Determine the [x, y] coordinate at the center of the cell enclosing the given text.  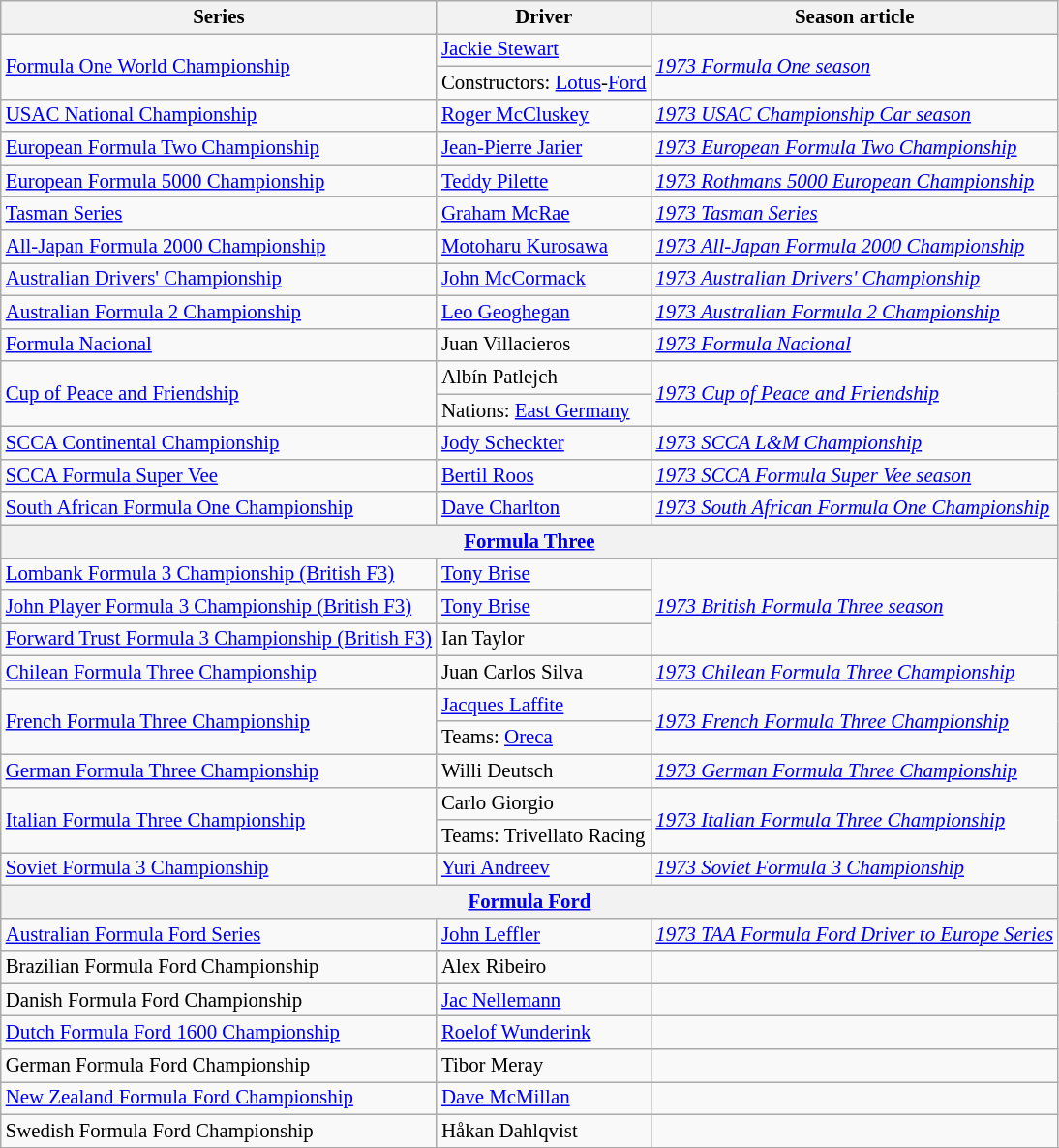
1973 Tasman Series [854, 214]
Australian Formula 2 Championship [219, 312]
Dave Charlton [544, 508]
John Leffler [544, 934]
Yuri Andreev [544, 869]
Carlo Giorgio [544, 803]
1973 French Formula Three Championship [854, 721]
SCCA Continental Championship [219, 443]
1973 Italian Formula Three Championship [854, 820]
European Formula 5000 Championship [219, 181]
Forward Trust Formula 3 Championship (British F3) [219, 640]
1973 Soviet Formula 3 Championship [854, 869]
1973 Rothmans 5000 European Championship [854, 181]
1973 Formula Nacional [854, 345]
Jac Nellemann [544, 1000]
Teams: Oreca [544, 738]
1973 Australian Formula 2 Championship [854, 312]
Soviet Formula 3 Championship [219, 869]
Nations: East Germany [544, 410]
Series [219, 17]
1973 All-Japan Formula 2000 Championship [854, 247]
Chilean Formula Three Championship [219, 673]
Alex Ribeiro [544, 967]
Danish Formula Ford Championship [219, 1000]
Australian Drivers' Championship [219, 279]
Motoharu Kurosawa [544, 247]
Jacques Laffite [544, 705]
Willi Deutsch [544, 770]
USAC National Championship [219, 115]
Leo Geoghegan [544, 312]
Dave McMillan [544, 1099]
Juan Villacieros [544, 345]
Teddy Pilette [544, 181]
Formula Nacional [219, 345]
John McCormack [544, 279]
Formula Ford [529, 901]
Håkan Dahlqvist [544, 1131]
Juan Carlos Silva [544, 673]
Graham McRae [544, 214]
Cup of Peace and Friendship [219, 394]
John Player Formula 3 Championship (British F3) [219, 607]
Jody Scheckter [544, 443]
Formula Three [529, 541]
French Formula Three Championship [219, 721]
1973 Australian Drivers' Championship [854, 279]
European Formula Two Championship [219, 148]
Albín Patlejch [544, 378]
All-Japan Formula 2000 Championship [219, 247]
Swedish Formula Ford Championship [219, 1131]
1973 German Formula Three Championship [854, 770]
1973 Chilean Formula Three Championship [854, 673]
Tibor Meray [544, 1066]
South African Formula One Championship [219, 508]
1973 Cup of Peace and Friendship [854, 394]
Season article [854, 17]
1973 SCCA Formula Super Vee season [854, 475]
Italian Formula Three Championship [219, 820]
Dutch Formula Ford 1600 Championship [219, 1033]
Driver [544, 17]
Bertil Roos [544, 475]
Ian Taylor [544, 640]
SCCA Formula Super Vee [219, 475]
Lombank Formula 3 Championship (British F3) [219, 574]
Jackie Stewart [544, 49]
1973 European Formula Two Championship [854, 148]
Formula One World Championship [219, 66]
1973 British Formula Three season [854, 607]
1973 Formula One season [854, 66]
Constructors: Lotus-Ford [544, 82]
1973 TAA Formula Ford Driver to Europe Series [854, 934]
Tasman Series [219, 214]
German Formula Ford Championship [219, 1066]
Roger McCluskey [544, 115]
1973 USAC Championship Car season [854, 115]
Jean-Pierre Jarier [544, 148]
1973 SCCA L&M Championship [854, 443]
Australian Formula Ford Series [219, 934]
Teams: Trivellato Racing [544, 836]
Roelof Wunderink [544, 1033]
1973 South African Formula One Championship [854, 508]
Brazilian Formula Ford Championship [219, 967]
German Formula Three Championship [219, 770]
New Zealand Formula Ford Championship [219, 1099]
